Output the [X, Y] coordinate of the center of the cell containing the given text.  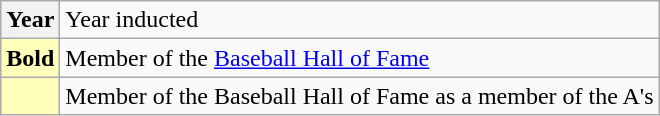
Bold [30, 58]
Member of the Baseball Hall of Fame [360, 58]
Year inducted [360, 20]
Member of the Baseball Hall of Fame as a member of the A's [360, 96]
Year [30, 20]
